Detect which cell encompasses the target text, then output its (x, y) center coordinate. 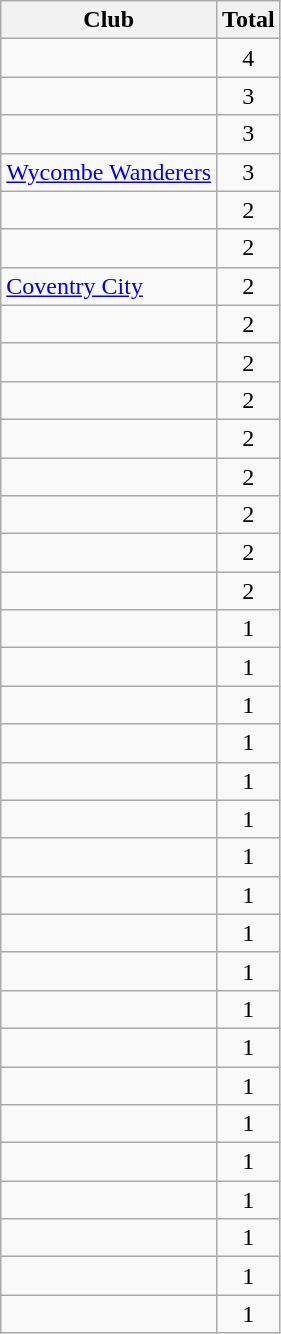
Total (249, 20)
Club (109, 20)
Wycombe Wanderers (109, 172)
4 (249, 58)
Coventry City (109, 286)
